Capture the cell that displays the provided text and extract its (x, y) central coordinate. 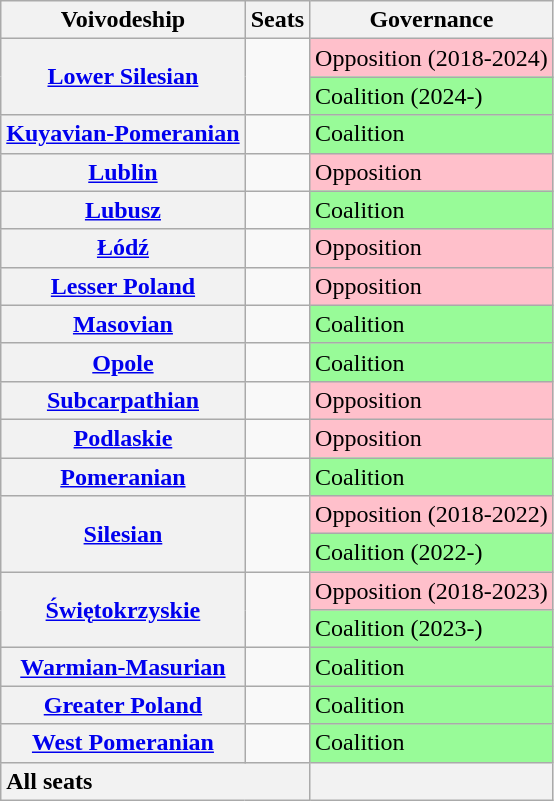
Świętokrzyskie (123, 610)
Lesser Poland (123, 286)
Opole (123, 362)
Lublin (123, 172)
Opposition (2018-2024) (432, 58)
Governance (432, 20)
Coalition (2022-) (432, 553)
West Pomeranian (123, 743)
Podlaskie (123, 438)
Coalition (2023-) (432, 629)
Pomeranian (123, 477)
Seats (277, 20)
Lubusz (123, 210)
Subcarpathian (123, 400)
Greater Poland (123, 705)
Opposition (2018-2022) (432, 515)
Silesian (123, 534)
Warmian-Masurian (123, 667)
All seats (156, 781)
Łódź (123, 248)
Masovian (123, 324)
Coalition (2024-) (432, 96)
Voivodeship (123, 20)
Opposition (2018-2023) (432, 591)
Lower Silesian (123, 77)
Kuyavian-Pomeranian (123, 134)
